Find where the given text appears and provide that cell's center as (X, Y) coordinate. 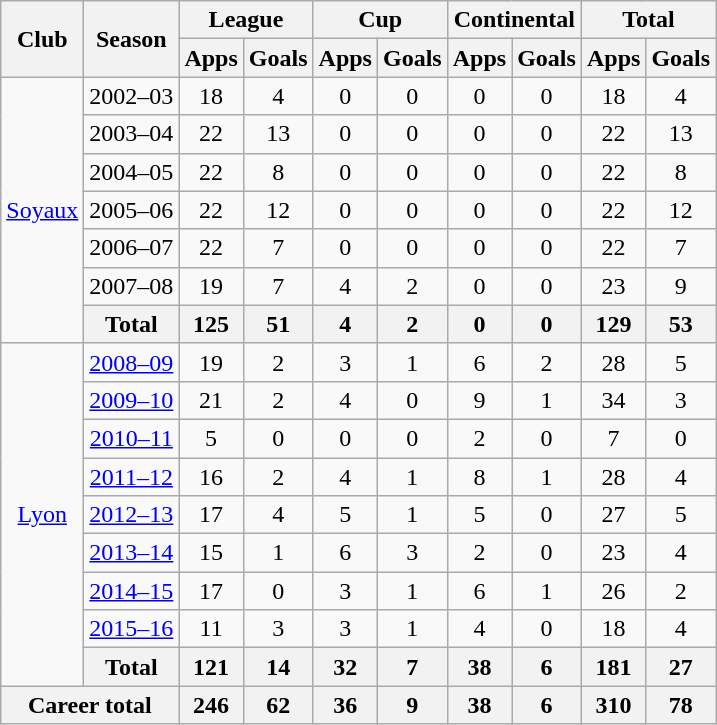
2005–06 (132, 210)
53 (681, 324)
2002–03 (132, 96)
Career total (90, 705)
15 (211, 553)
11 (211, 629)
2003–04 (132, 134)
14 (278, 667)
2014–15 (132, 591)
246 (211, 705)
310 (613, 705)
Season (132, 39)
78 (681, 705)
League (246, 20)
Cup (380, 20)
51 (278, 324)
2015–16 (132, 629)
16 (211, 477)
2006–07 (132, 248)
2011–12 (132, 477)
Soyaux (42, 210)
129 (613, 324)
62 (278, 705)
2004–05 (132, 172)
21 (211, 400)
Continental (514, 20)
26 (613, 591)
Club (42, 39)
125 (211, 324)
181 (613, 667)
36 (345, 705)
Lyon (42, 514)
2010–11 (132, 438)
2013–14 (132, 553)
2007–08 (132, 286)
2008–09 (132, 362)
2012–13 (132, 515)
2009–10 (132, 400)
121 (211, 667)
32 (345, 667)
34 (613, 400)
